Determine the (X, Y) coordinate at the center of the cell enclosing the given text.  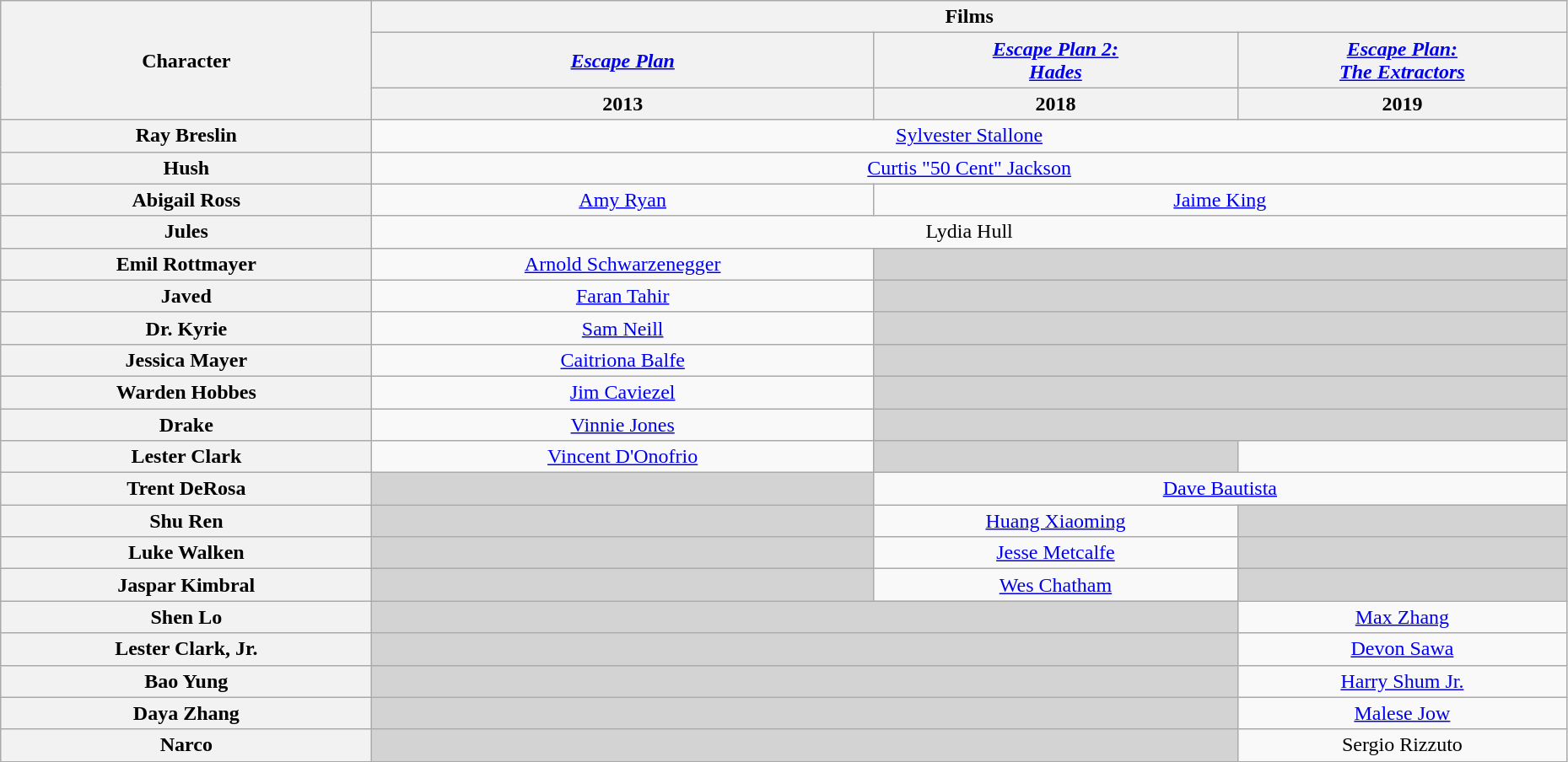
Hush (186, 168)
Sam Neill (622, 328)
Huang Xiaoming (1055, 521)
Jesse Metcalfe (1055, 553)
Escape Plan: The Extractors (1402, 61)
Emil Rottmayer (186, 264)
Character (186, 61)
Daya Zhang (186, 713)
Luke Walken (186, 553)
Dave Bautista (1220, 489)
Amy Ryan (622, 200)
Jaspar Kimbral (186, 585)
Devon Sawa (1402, 649)
Dr. Kyrie (186, 328)
Javed (186, 296)
Jaime King (1220, 200)
Films (969, 17)
Lester Clark (186, 457)
Narco (186, 745)
Jessica Mayer (186, 360)
Vincent D'Onofrio (622, 457)
Curtis "50 Cent" Jackson (969, 168)
Wes Chatham (1055, 585)
Arnold Schwarzenegger (622, 264)
Max Zhang (1402, 617)
Shu Ren (186, 521)
2018 (1055, 104)
Abigail Ross (186, 200)
Warden Hobbes (186, 392)
Shen Lo (186, 617)
Jim Caviezel (622, 392)
Escape Plan 2: Hades (1055, 61)
2019 (1402, 104)
Lester Clark, Jr. (186, 649)
Jules (186, 232)
Bao Yung (186, 681)
Drake (186, 424)
Vinnie Jones (622, 424)
Sergio Rizzuto (1402, 745)
Caitriona Balfe (622, 360)
Lydia Hull (969, 232)
2013 (622, 104)
Harry Shum Jr. (1402, 681)
Trent DeRosa (186, 489)
Faran Tahir (622, 296)
Sylvester Stallone (969, 136)
Malese Jow (1402, 713)
Escape Plan (622, 61)
Ray Breslin (186, 136)
